Scan for the cell matching the given text and deliver its (x, y) coordinate at center. 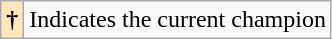
Indicates the current champion (178, 20)
† (12, 20)
